Provide the (x, y) coordinate of the cell's center where the given text is located.  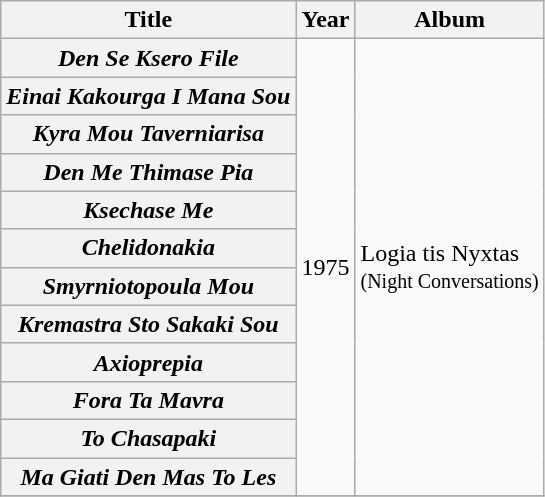
Chelidonakia (148, 248)
Den Se Ksero File (148, 58)
Ksechase Me (148, 210)
1975 (326, 268)
Smyrniotopoula Mou (148, 286)
Den Me Thimase Pia (148, 172)
Kyra Mou Taverniarisa (148, 134)
Album (450, 20)
Logia tis Nyxtas(Night Conversations) (450, 268)
Year (326, 20)
Kremastra Sto Sakaki Sou (148, 324)
Einai Kakourga I Mana Sou (148, 96)
Title (148, 20)
To Chasapaki (148, 438)
Ma Giati Den Mas To Les (148, 477)
Axioprepia (148, 362)
Fora Ta Mavra (148, 400)
